Determine the [X, Y] coordinate at the center of the cell enclosing the given text.  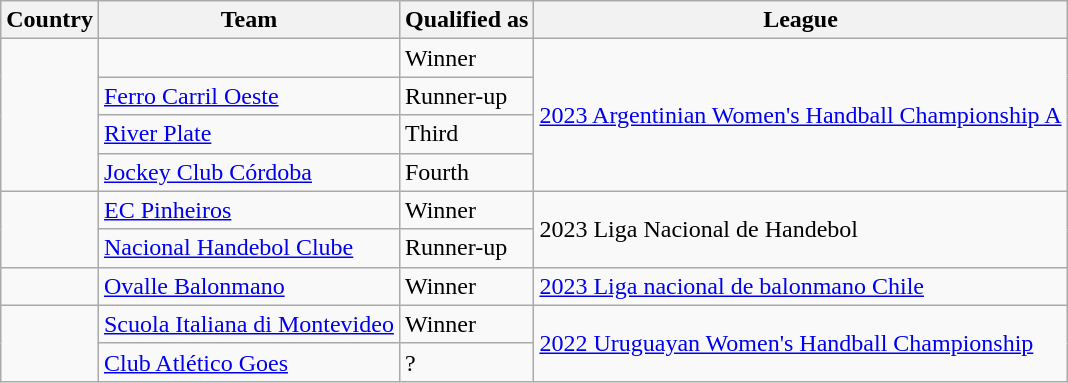
Jockey Club Córdoba [248, 172]
Nacional Handebol Clube [248, 248]
Ovalle Balonmano [248, 286]
Scuola Italiana di Montevideo [248, 324]
Club Atlético Goes [248, 362]
2023 Argentinian Women's Handball Championship A [800, 115]
Team [248, 20]
Fourth [466, 172]
League [800, 20]
Third [466, 134]
? [466, 362]
2023 Liga nacional de balonmano Chile [800, 286]
EC Pinheiros [248, 210]
2022 Uruguayan Women's Handball Championship [800, 343]
Qualified as [466, 20]
River Plate [248, 134]
2023 Liga Nacional de Handebol [800, 229]
Country [50, 20]
Ferro Carril Oeste [248, 96]
